Find where the given text appears and provide that cell's center as [X, Y] coordinate. 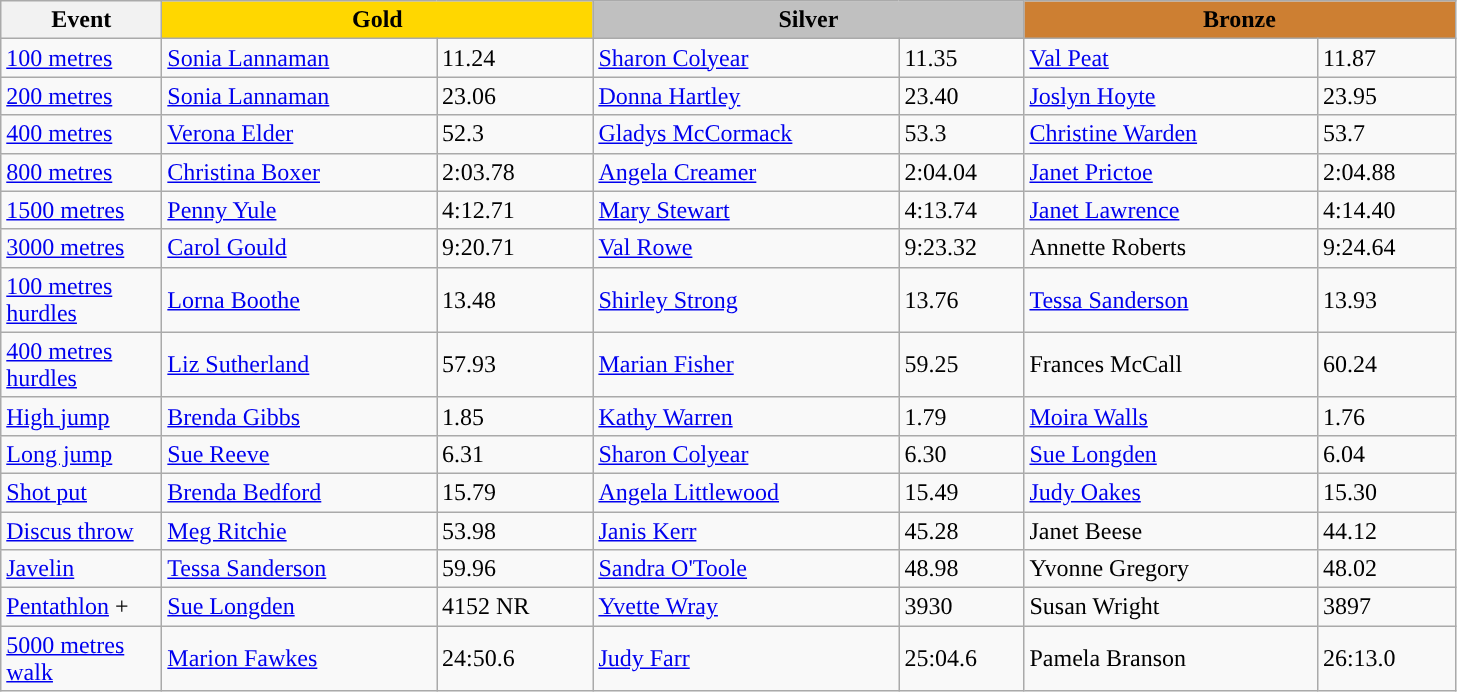
48.98 [962, 569]
Susan Wright [1170, 607]
48.02 [1386, 569]
Silver [808, 20]
Gold [378, 20]
Janet Beese [1170, 531]
11.35 [962, 58]
100 metres hurdles [82, 300]
Angela Littlewood [746, 492]
1.79 [962, 416]
400 metres [82, 134]
Sandra O'Toole [746, 569]
44.12 [1386, 531]
53.3 [962, 134]
5000 metres walk [82, 658]
Meg Ritchie [300, 531]
Val Rowe [746, 248]
Pentathlon + [82, 607]
Janet Lawrence [1170, 210]
3897 [1386, 607]
52.3 [515, 134]
Verona Elder [300, 134]
25:04.6 [962, 658]
1.85 [515, 416]
Val Peat [1170, 58]
13.48 [515, 300]
4:12.71 [515, 210]
6.31 [515, 454]
53.98 [515, 531]
Angela Creamer [746, 172]
11.87 [1386, 58]
6.04 [1386, 454]
Marion Fawkes [300, 658]
9:24.64 [1386, 248]
Long jump [82, 454]
Sue Reeve [300, 454]
53.7 [1386, 134]
11.24 [515, 58]
Judy Oakes [1170, 492]
24:50.6 [515, 658]
1.76 [1386, 416]
Brenda Gibbs [300, 416]
Lorna Boothe [300, 300]
Gladys McCormack [746, 134]
2:03.78 [515, 172]
13.93 [1386, 300]
23.40 [962, 96]
100 metres [82, 58]
Shot put [82, 492]
1500 metres [82, 210]
Pamela Branson [1170, 658]
6.30 [962, 454]
57.93 [515, 364]
Frances McCall [1170, 364]
9:23.32 [962, 248]
15.79 [515, 492]
15.49 [962, 492]
60.24 [1386, 364]
2:04.04 [962, 172]
Brenda Bedford [300, 492]
23.06 [515, 96]
High jump [82, 416]
400 metres hurdles [82, 364]
Donna Hartley [746, 96]
Yvonne Gregory [1170, 569]
200 metres [82, 96]
Judy Farr [746, 658]
Bronze [1240, 20]
3930 [962, 607]
Janet Prictoe [1170, 172]
800 metres [82, 172]
2:04.88 [1386, 172]
Christina Boxer [300, 172]
26:13.0 [1386, 658]
Janis Kerr [746, 531]
Marian Fisher [746, 364]
Joslyn Hoyte [1170, 96]
23.95 [1386, 96]
Javelin [82, 569]
15.30 [1386, 492]
4:13.74 [962, 210]
4:14.40 [1386, 210]
Moira Walls [1170, 416]
3000 metres [82, 248]
Liz Sutherland [300, 364]
Mary Stewart [746, 210]
59.25 [962, 364]
Carol Gould [300, 248]
Shirley Strong [746, 300]
13.76 [962, 300]
Yvette Wray [746, 607]
Annette Roberts [1170, 248]
Discus throw [82, 531]
Penny Yule [300, 210]
9:20.71 [515, 248]
Event [82, 20]
4152 NR [515, 607]
Kathy Warren [746, 416]
59.96 [515, 569]
45.28 [962, 531]
Christine Warden [1170, 134]
